Return (x, y) of the center of cell containing provided text 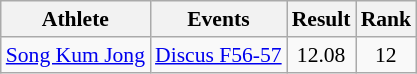
12.08 (322, 55)
Rank (386, 19)
Athlete (76, 19)
12 (386, 55)
Song Kum Jong (76, 55)
Result (322, 19)
Events (218, 19)
Discus F56-57 (218, 55)
